Provide the (x, y) coordinate of the cell's center where the given text is located.  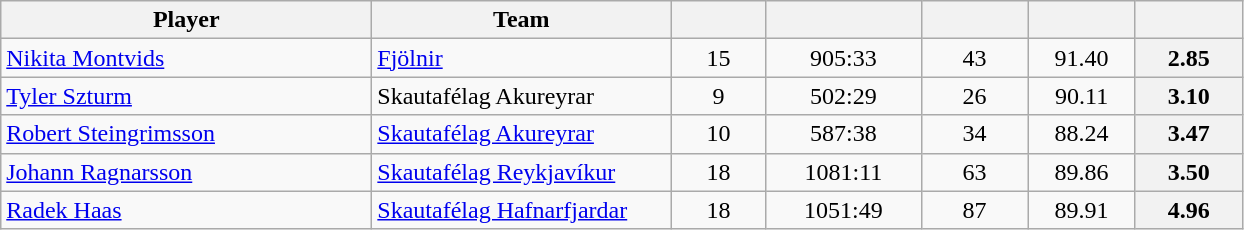
91.40 (1082, 58)
26 (974, 96)
Radek Haas (186, 210)
1051:49 (844, 210)
43 (974, 58)
34 (974, 134)
Team (522, 20)
10 (718, 134)
90.11 (1082, 96)
2.85 (1188, 58)
1081:11 (844, 172)
Skautafélag Hafnarfjardar (522, 210)
88.24 (1082, 134)
9 (718, 96)
63 (974, 172)
4.96 (1188, 210)
89.91 (1082, 210)
89.86 (1082, 172)
502:29 (844, 96)
Fjölnir (522, 58)
3.50 (1188, 172)
3.47 (1188, 134)
Player (186, 20)
15 (718, 58)
87 (974, 210)
Skautafélag Reykjavíkur (522, 172)
587:38 (844, 134)
905:33 (844, 58)
Tyler Szturm (186, 96)
3.10 (1188, 96)
Robert Steingrimsson (186, 134)
Johann Ragnarsson (186, 172)
Nikita Montvids (186, 58)
